Search for the cell housing the specified text and yield its (x, y) center coordinate. 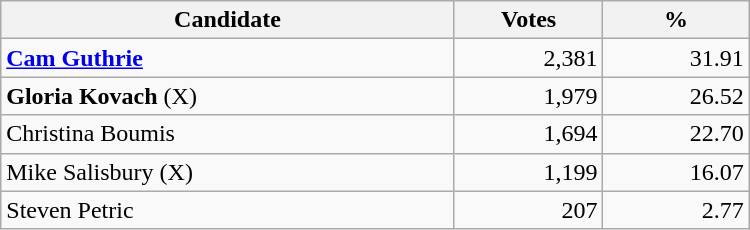
2,381 (528, 58)
2.77 (676, 210)
31.91 (676, 58)
207 (528, 210)
1,694 (528, 134)
Cam Guthrie (228, 58)
Steven Petric (228, 210)
22.70 (676, 134)
Candidate (228, 20)
26.52 (676, 96)
Votes (528, 20)
1,979 (528, 96)
1,199 (528, 172)
% (676, 20)
Mike Salisbury (X) (228, 172)
16.07 (676, 172)
Gloria Kovach (X) (228, 96)
Christina Boumis (228, 134)
